Scan for the cell matching the given text and deliver its (X, Y) coordinate at center. 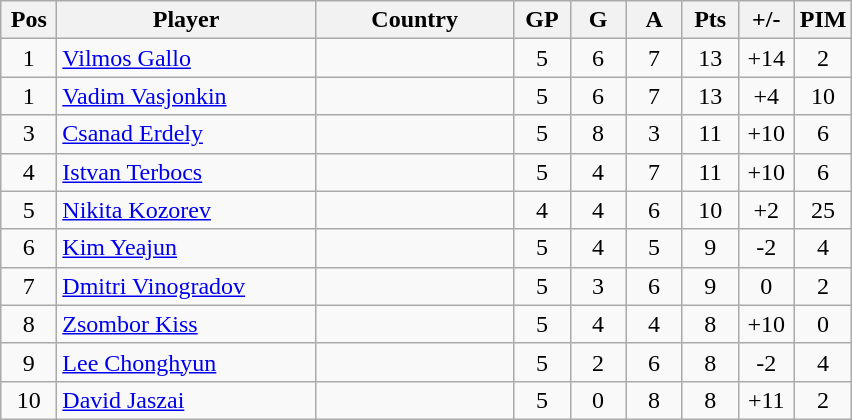
A (654, 20)
Dmitri Vinogradov (186, 286)
G (598, 20)
Lee Chonghyun (186, 362)
+/- (766, 20)
Pos (29, 20)
Kim Yeajun (186, 248)
Istvan Terbocs (186, 172)
PIM (823, 20)
25 (823, 210)
David Jaszai (186, 400)
Nikita Kozorev (186, 210)
+2 (766, 210)
+14 (766, 58)
Pts (710, 20)
+11 (766, 400)
Country (414, 20)
Vilmos Gallo (186, 58)
Vadim Vasjonkin (186, 96)
Csanad Erdely (186, 134)
Player (186, 20)
+4 (766, 96)
GP (542, 20)
Zsombor Kiss (186, 324)
